Determine the (x, y) coordinate at the center of the cell enclosing the given text.  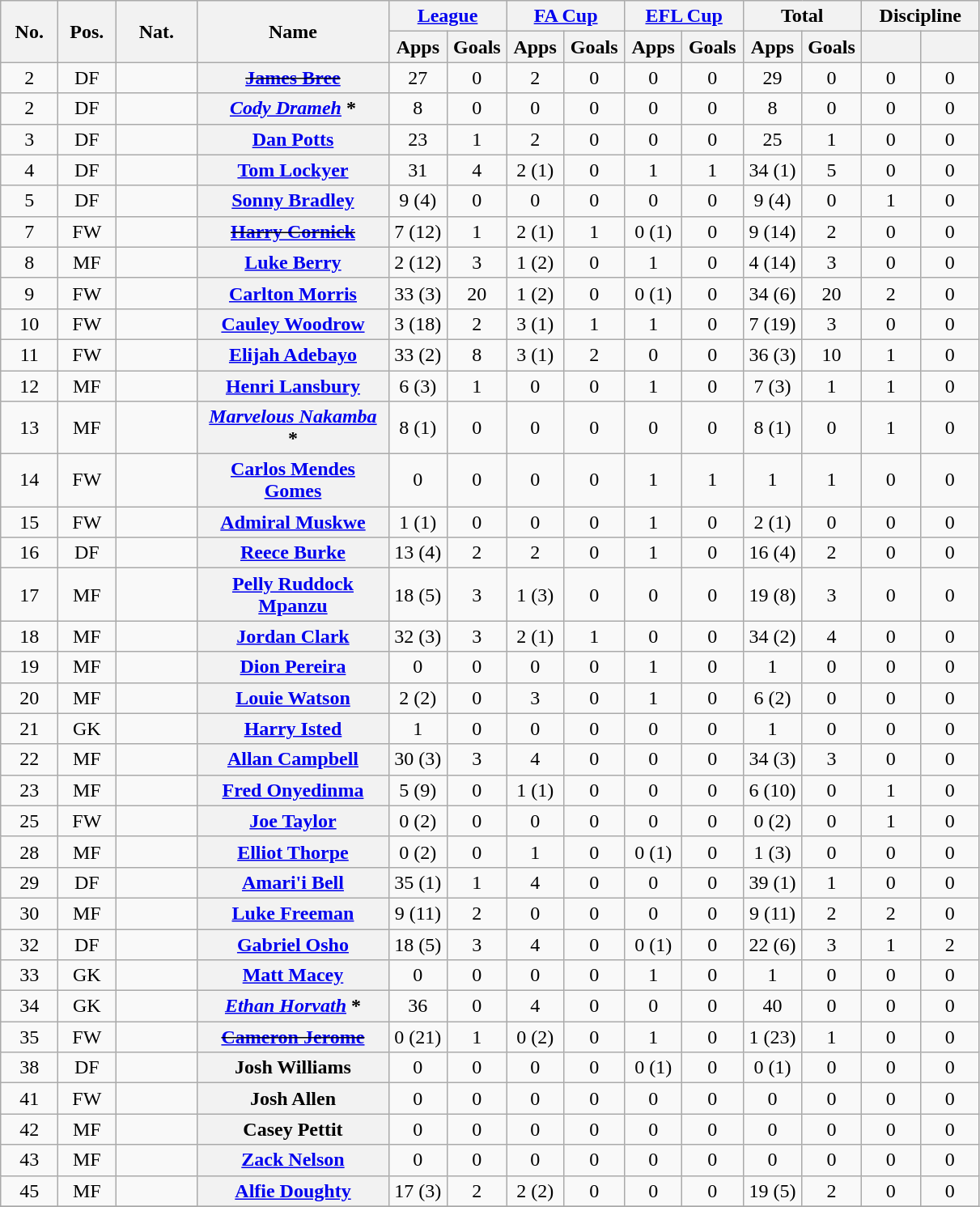
16 (29, 553)
Amari'i Bell (293, 882)
Admiral Muskwe (293, 522)
33 (2) (418, 355)
9 (14) (772, 232)
33 (29, 975)
6 (2) (772, 698)
Sonny Bradley (293, 201)
Marvelous Nakamba * (293, 427)
Tom Lockyer (293, 170)
James Bree (293, 78)
Reece Burke (293, 553)
Dan Potts (293, 139)
18 (29, 636)
No. (29, 32)
33 (3) (418, 293)
43 (29, 1160)
17 (29, 594)
40 (772, 1006)
Pelly Ruddock Mpanzu (293, 594)
34 (1) (772, 170)
6 (3) (418, 386)
36 (3) (772, 355)
Josh Williams (293, 1068)
9 (29, 293)
Ethan Horvath * (293, 1006)
Gabriel Osho (293, 945)
1 (23) (772, 1037)
EFL Cup (684, 16)
Discipline (920, 16)
Luke Freeman (293, 913)
2 (12) (418, 262)
16 (4) (772, 553)
12 (29, 386)
34 (2) (772, 636)
Dion Pereira (293, 667)
0 (21) (418, 1037)
Name (293, 32)
15 (29, 522)
35 (29, 1037)
Carlos Mendes Gomes (293, 481)
13 (4) (418, 553)
Elliot Thorpe (293, 852)
7 (3) (772, 386)
Jordan Clark (293, 636)
7 (12) (418, 232)
Harry Cornick (293, 232)
34 (6) (772, 293)
Total (802, 16)
14 (29, 481)
Allan Campbell (293, 759)
Harry Isted (293, 729)
5 (9) (418, 790)
Casey Pettit (293, 1129)
7 (19) (772, 324)
Alfie Doughty (293, 1191)
Nat. (157, 32)
36 (418, 1006)
31 (418, 170)
4 (14) (772, 262)
Henri Lansbury (293, 386)
Matt Macey (293, 975)
Pos. (87, 32)
21 (29, 729)
11 (29, 355)
Fred Onyedinma (293, 790)
42 (29, 1129)
FA Cup (566, 16)
39 (1) (772, 882)
22 (6) (772, 945)
41 (29, 1099)
34 (3) (772, 759)
30 (29, 913)
7 (29, 232)
Josh Allen (293, 1099)
3 (18) (418, 324)
Elijah Adebayo (293, 355)
Carlton Morris (293, 293)
27 (418, 78)
34 (29, 1006)
28 (29, 852)
45 (29, 1191)
19 (8) (772, 594)
32 (29, 945)
17 (3) (418, 1191)
35 (1) (418, 882)
19 (5) (772, 1191)
19 (29, 667)
Cameron Jerome (293, 1037)
32 (3) (418, 636)
Cauley Woodrow (293, 324)
38 (29, 1068)
Joe Taylor (293, 821)
Cody Drameh * (293, 108)
30 (3) (418, 759)
13 (29, 427)
Zack Nelson (293, 1160)
Louie Watson (293, 698)
League (448, 16)
22 (29, 759)
6 (10) (772, 790)
Luke Berry (293, 262)
